Return the (X, Y) coordinate for the center point of the cell that contains the specified text.  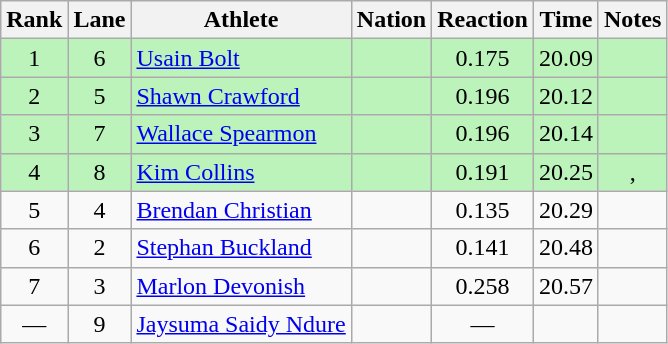
Wallace Spearmon (241, 134)
Rank (34, 20)
0.141 (483, 248)
Shawn Crawford (241, 96)
8 (100, 172)
Stephan Buckland (241, 248)
Jaysuma Saidy Ndure (241, 324)
0.258 (483, 286)
20.09 (566, 58)
20.25 (566, 172)
20.29 (566, 210)
1 (34, 58)
Kim Collins (241, 172)
Usain Bolt (241, 58)
0.175 (483, 58)
Reaction (483, 20)
20.14 (566, 134)
9 (100, 324)
20.48 (566, 248)
0.191 (483, 172)
Marlon Devonish (241, 286)
Athlete (241, 20)
, (632, 172)
0.135 (483, 210)
20.12 (566, 96)
20.57 (566, 286)
Nation (391, 20)
Notes (632, 20)
Brendan Christian (241, 210)
Time (566, 20)
Lane (100, 20)
